Provide the [x, y] coordinate of the cell's center where the given text is located.  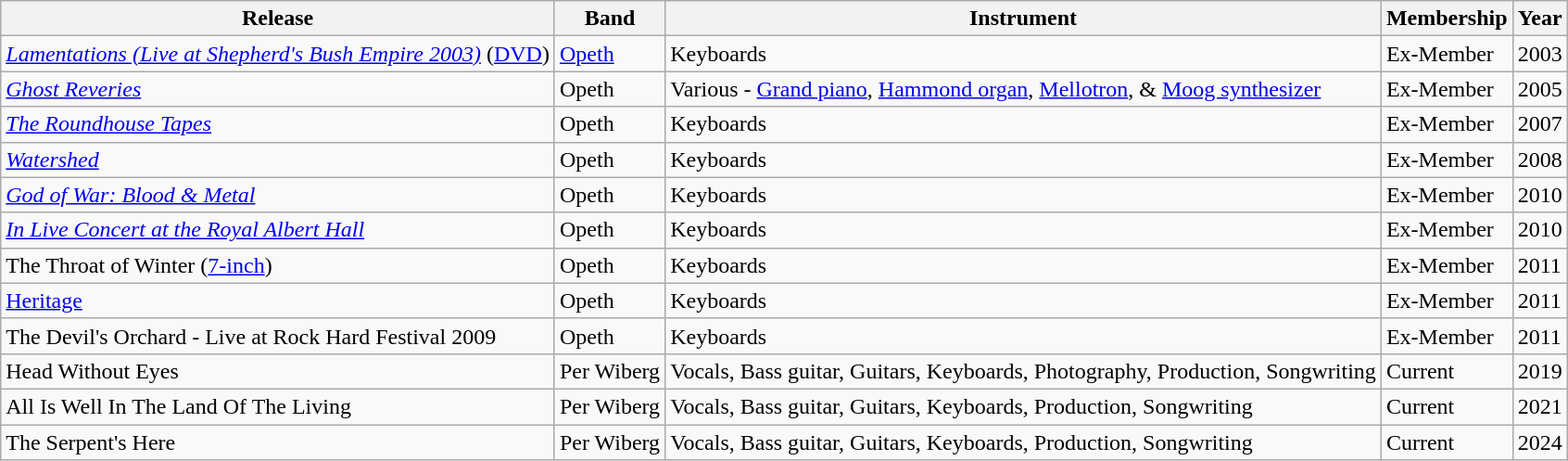
2019 [1540, 371]
The Devil's Orchard - Live at Rock Hard Festival 2009 [278, 336]
Release [278, 19]
Watershed [278, 160]
Membership [1447, 19]
God of War: Blood & Metal [278, 195]
The Roundhouse Tapes [278, 124]
Vocals, Bass guitar, Guitars, Keyboards, Photography, Production, Songwriting [1023, 371]
Head Without Eyes [278, 371]
2003 [1540, 54]
2024 [1540, 442]
The Serpent's Here [278, 442]
2021 [1540, 406]
2007 [1540, 124]
Lamentations (Live at Shepherd's Bush Empire 2003) (DVD) [278, 54]
Ghost Reveries [278, 89]
Band [610, 19]
2008 [1540, 160]
The Throat of Winter (7-inch) [278, 265]
Instrument [1023, 19]
All Is Well In The Land Of The Living [278, 406]
2005 [1540, 89]
Heritage [278, 301]
In Live Concert at the Royal Albert Hall [278, 230]
Various - Grand piano, Hammond organ, Mellotron, & Moog synthesizer [1023, 89]
Year [1540, 19]
